Return [x, y] of the center of cell containing provided text 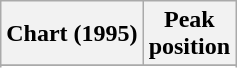
Chart (1995) [72, 34]
Peakposition [189, 34]
